Find where the given text appears and provide that cell's center as (X, Y) coordinate. 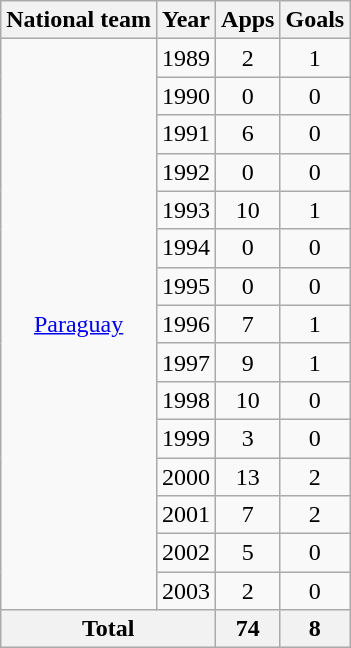
74 (248, 629)
Year (186, 20)
Goals (315, 20)
5 (248, 553)
9 (248, 362)
6 (248, 134)
Apps (248, 20)
1989 (186, 58)
1995 (186, 286)
Paraguay (79, 324)
1993 (186, 210)
2001 (186, 515)
1998 (186, 400)
Total (108, 629)
1991 (186, 134)
National team (79, 20)
1997 (186, 362)
1994 (186, 248)
2002 (186, 553)
2000 (186, 477)
2003 (186, 591)
1999 (186, 438)
1992 (186, 172)
1990 (186, 96)
1996 (186, 324)
8 (315, 629)
13 (248, 477)
3 (248, 438)
